Identify which cell holds the provided text, then report its [x, y] central coordinate. 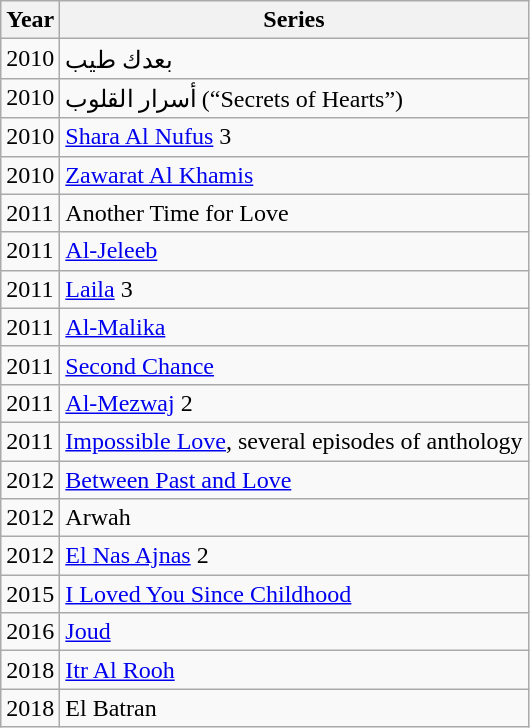
Between Past and Love [294, 479]
2016 [30, 632]
أسرار القلوب (“Secrets of Hearts”) [294, 98]
Year [30, 20]
2015 [30, 594]
Al-Malika [294, 327]
Laila 3 [294, 289]
Second Chance [294, 365]
Joud [294, 632]
Impossible Love, several episodes of anthology [294, 441]
Itr Al Rooh [294, 670]
بعدك طيب [294, 59]
Shara Al Nufus 3 [294, 137]
Al-Jeleeb [294, 251]
El Batran [294, 708]
El Nas Ajnas 2 [294, 556]
Another Time for Love [294, 213]
Arwah [294, 518]
I Loved You Since Childhood [294, 594]
Al-Mezwaj 2 [294, 403]
Zawarat Al Khamis [294, 175]
Series [294, 20]
